Capture the cell that displays the provided text and extract its (x, y) central coordinate. 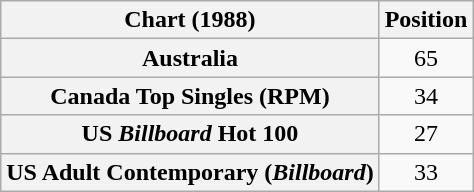
Chart (1988) (190, 20)
65 (426, 58)
33 (426, 172)
34 (426, 96)
Position (426, 20)
Australia (190, 58)
US Billboard Hot 100 (190, 134)
Canada Top Singles (RPM) (190, 96)
US Adult Contemporary (Billboard) (190, 172)
27 (426, 134)
